Return the (X, Y) coordinate for the center point of the cell that contains the specified text.  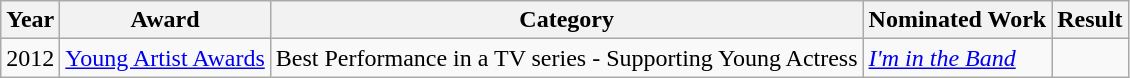
Best Performance in a TV series - Supporting Young Actress (566, 58)
Award (165, 20)
Category (566, 20)
Nominated Work (958, 20)
2012 (30, 58)
Year (30, 20)
I'm in the Band (958, 58)
Young Artist Awards (165, 58)
Result (1090, 20)
